Locate the cell with the specified text and output its [X, Y] center coordinate. 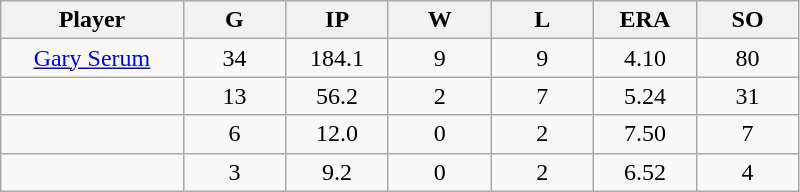
184.1 [338, 58]
ERA [646, 20]
7.50 [646, 134]
12.0 [338, 134]
G [234, 20]
4 [748, 172]
9.2 [338, 172]
6.52 [646, 172]
13 [234, 96]
80 [748, 58]
6 [234, 134]
Player [92, 20]
W [440, 20]
Gary Serum [92, 58]
4.10 [646, 58]
31 [748, 96]
IP [338, 20]
SO [748, 20]
3 [234, 172]
L [542, 20]
34 [234, 58]
56.2 [338, 96]
5.24 [646, 96]
